Find where the given text appears and provide that cell's center as (x, y) coordinate. 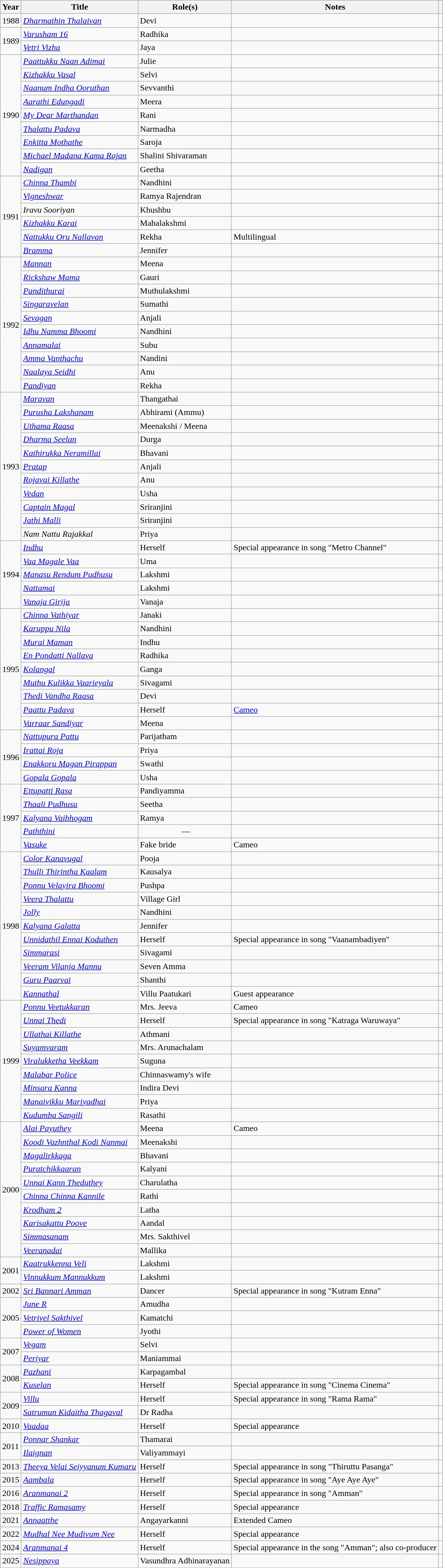
Mudhal Nee Mudivum Nee (80, 1534)
Dharma Seelan (80, 439)
Fake bride (185, 845)
Iravu Sooriyan (80, 210)
Angayarkanni (185, 1520)
2008 (11, 1378)
Special appearance in song "Rama Rama" (335, 1399)
Ullathai Killathe (80, 1034)
Viralukketha Veekkam (80, 1061)
1997 (11, 818)
Valiyammayi (185, 1453)
Veeram Vilanja Mannu (80, 966)
Villu Paatukari (185, 993)
Rojavai Killathe (80, 480)
Kausalya (185, 872)
Shanthi (185, 980)
Kudumba Sangili (80, 1115)
Jaya (185, 48)
Kalyana Galatta (80, 926)
Sri Bannari Amman (80, 1291)
Geetha (185, 169)
Manaivikku Mariyadhai (80, 1102)
Bramma (80, 250)
Kolangal (80, 669)
1996 (11, 757)
Aarathi Edungadi (80, 102)
Jyothi (185, 1331)
Irattai Roja (80, 750)
June R (80, 1304)
Ponnar Shankar (80, 1439)
Pooja (185, 858)
Sevagan (80, 318)
Khushbu (185, 210)
Aranmanai 2 (80, 1493)
Paattukku Naan Adimai (80, 61)
1989 (11, 41)
Notes (335, 7)
1988 (11, 21)
Chinna Vathiyar (80, 615)
Aranmanai 4 (80, 1547)
Annaatthe (80, 1520)
Special appearance in the song "Amman"; also co-producer (335, 1547)
Thedi Vandha Raasa (80, 696)
Rasathi (185, 1115)
— (185, 831)
Nattamai (80, 588)
En Pondatti Nallava (80, 656)
Krodham 2 (80, 1209)
Uma (185, 561)
Special appearance in song "Amman" (335, 1493)
Michael Madana Kama Rajan (80, 155)
Vasundhra Adhinarayanan (185, 1561)
Aandal (185, 1223)
Kaatrukkenna Veli (80, 1264)
Karuppu Nila (80, 629)
Vedan (80, 493)
2016 (11, 1493)
Nadigan (80, 169)
Enkitta Mothathe (80, 142)
2025 (11, 1561)
Ganga (185, 669)
Ettupatti Rasa (80, 791)
Ponnu Veetukkaran (80, 1007)
Pandiyamma (185, 791)
Unnai Thedi (80, 1020)
Special appearance in song "Cinema Cinema" (335, 1385)
Paattu Padava (80, 710)
Unnai Kann Theduthey (80, 1182)
Kizhakku Karai (80, 223)
Aambala (80, 1480)
Ramya (185, 818)
Jolly (80, 912)
Chinna Chinna Kannile (80, 1196)
1990 (11, 115)
Mrs. Sakthivel (185, 1236)
2011 (11, 1446)
Ilaignan (80, 1453)
Varusham 16 (80, 34)
Vinnukkum Mannukkum (80, 1277)
Nam Nattu Rajakkal (80, 534)
Special appearance in song "Kutram Enna" (335, 1291)
2010 (11, 1426)
Jathi Malli (80, 520)
Karisakattu Poove (80, 1223)
Multilingual (335, 237)
Purusha Lakshanam (80, 413)
Guru Paarvai (80, 980)
Maravan (80, 399)
Year (11, 7)
Charulatha (185, 1182)
Theeya Velai Seiyyanum Kumaru (80, 1466)
Kannathal (80, 993)
Pushpa (185, 885)
Swathi (185, 764)
Vigneshwar (80, 196)
2022 (11, 1534)
Malabar Police (80, 1075)
2021 (11, 1520)
Village Girl (185, 899)
Kuselan (80, 1385)
2000 (11, 1189)
1999 (11, 1061)
2002 (11, 1291)
Pandithurai (80, 291)
Unnidathil Ennai Koduthen (80, 939)
Indira Devi (185, 1088)
Kathirukka Neramillai (80, 453)
Nattukku Oru Nallavan (80, 237)
2018 (11, 1507)
Title (80, 7)
Singaravelan (80, 304)
1994 (11, 574)
Nattupura Pattu (80, 737)
Vanaja Girija (80, 602)
Sumathi (185, 304)
Thulli Thirintha Kaalam (80, 872)
Mahalakshmi (185, 223)
Durga (185, 439)
2015 (11, 1480)
Mallika (185, 1250)
Nesippaya (80, 1561)
Mrs. Arunachalam (185, 1048)
Satrumun Kidaitha Thagaval (80, 1412)
Naalaya Seidhi (80, 372)
Kamatchi (185, 1318)
Thamarai (185, 1439)
Chinna Thambi (80, 183)
Minsara Kanna (80, 1088)
Meenakshi (185, 1142)
Vetri Vizha (80, 48)
Maniammai (185, 1358)
Vegam (80, 1345)
Special appearance in song "Vaanambadiyen" (335, 939)
Annamalai (80, 345)
Rani (185, 115)
Special appearance in song "Aye Aye Aye" (335, 1480)
Janaki (185, 615)
Color Kanavugal (80, 858)
Chinnaswamy's wife (185, 1075)
1998 (11, 926)
Karpagambal (185, 1372)
Saroja (185, 142)
Dharmathin Thalaivan (80, 21)
Nandini (185, 358)
2009 (11, 1405)
1993 (11, 466)
Gopala Gopala (80, 777)
Thangathai (185, 399)
Rickshaw Mama (80, 277)
Seetha (185, 804)
Pratap (80, 466)
Extended Cameo (335, 1520)
1991 (11, 217)
Captain Magal (80, 507)
Julie (185, 61)
Magalirkkaga (80, 1155)
Paththini (80, 831)
Simmasanam (80, 1236)
2005 (11, 1318)
Parijatham (185, 737)
Koodi Vazhnthal Kodi Nanmai (80, 1142)
Veeranadai (80, 1250)
Amudha (185, 1304)
Power of Women (80, 1331)
Manasu Rendum Pudhusu (80, 574)
Narmadha (185, 129)
Kalyana Vaibhogam (80, 818)
Enakkoru Magan Pirappan (80, 764)
Dr Radha (185, 1412)
Alai Payuthey (80, 1129)
Vanaja (185, 602)
Traffic Ramasamy (80, 1507)
Muthu Kulikka Vaarieyala (80, 683)
Pandiyan (80, 385)
Amma Vanthachu (80, 358)
Vetrivel Sakthivel (80, 1318)
Special appearance in song "Metro Channel" (335, 547)
Meera (185, 102)
Dancer (185, 1291)
Puratchikkaaran (80, 1169)
Subu (185, 345)
2013 (11, 1466)
Idhu Namma Bhoomi (80, 331)
1995 (11, 670)
2001 (11, 1271)
Rathi (185, 1196)
Guest appearance (335, 993)
Special appearance in song "Thiruttu Pasanga" (335, 1466)
Special appearance in song "Katraga Waruwaya" (335, 1020)
Vaadaa (80, 1426)
Uthama Raasa (80, 426)
Gauri (185, 277)
Latha (185, 1209)
Simmarasi (80, 953)
Sevvanthi (185, 88)
Thalattu Padava (80, 129)
Kalyani (185, 1169)
Athmani (185, 1034)
Pazhani (80, 1372)
Seven Amma (185, 966)
Role(s) (185, 7)
Suguna (185, 1061)
Shalini Shivaraman (185, 155)
Muthulakshmi (185, 291)
Thaali Pudhusu (80, 804)
2024 (11, 1547)
Veera Thalattu (80, 899)
Naanum Indha Ooruthan (80, 88)
2007 (11, 1351)
Vasuke (80, 845)
Vaa Magale Vaa (80, 561)
Varraar Sandiyar (80, 723)
My Dear Marthandan (80, 115)
Ponnu Velayira Bhoomi (80, 885)
Kizhakku Vasal (80, 75)
Villu (80, 1399)
Ramya Rajendran (185, 196)
Meenakshi / Meena (185, 426)
1992 (11, 324)
Mrs. Jeeva (185, 1007)
Mannan (80, 264)
Suyamvaram (80, 1048)
Murai Maman (80, 642)
Abhirami (Ammu) (185, 413)
Periyar (80, 1358)
